Determine the [x, y] coordinate at the center of the cell enclosing the given text.  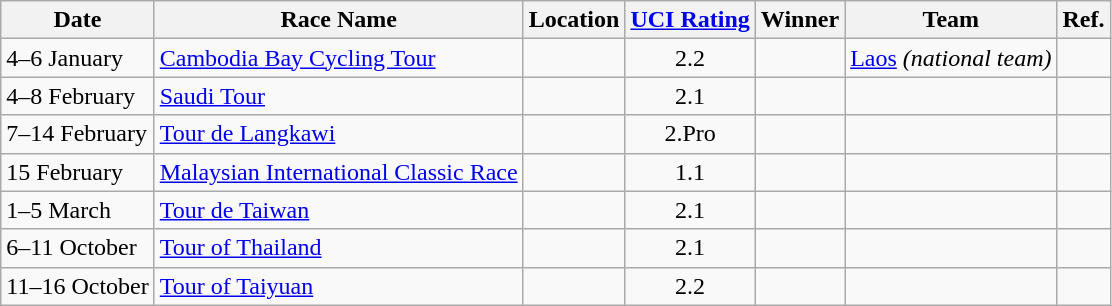
6–11 October [78, 248]
Laos (national team) [951, 58]
4–6 January [78, 58]
Saudi Tour [338, 96]
Race Name [338, 20]
Tour of Taiyuan [338, 286]
15 February [78, 172]
11–16 October [78, 286]
1–5 March [78, 210]
UCI Rating [690, 20]
1.1 [690, 172]
Location [574, 20]
Tour de Langkawi [338, 134]
Tour de Taiwan [338, 210]
4–8 February [78, 96]
Winner [800, 20]
Cambodia Bay Cycling Tour [338, 58]
Malaysian International Classic Race [338, 172]
Ref. [1084, 20]
7–14 February [78, 134]
Team [951, 20]
Date [78, 20]
2.Pro [690, 134]
Tour of Thailand [338, 248]
